Return [x, y] of the center of cell containing provided text 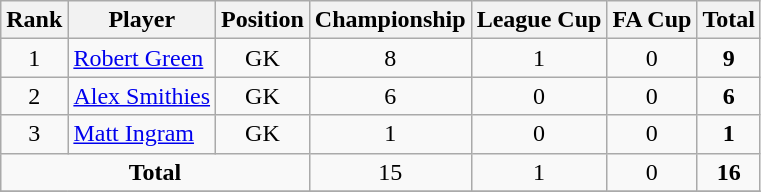
FA Cup [652, 20]
3 [34, 134]
15 [390, 172]
Rank [34, 20]
16 [729, 172]
9 [729, 58]
Championship [390, 20]
Robert Green [142, 58]
League Cup [539, 20]
Alex Smithies [142, 96]
Matt Ingram [142, 134]
Position [263, 20]
Player [142, 20]
8 [390, 58]
2 [34, 96]
